Pinpoint the cell where the given text exists, returning its [x, y] midpoint coordinate. 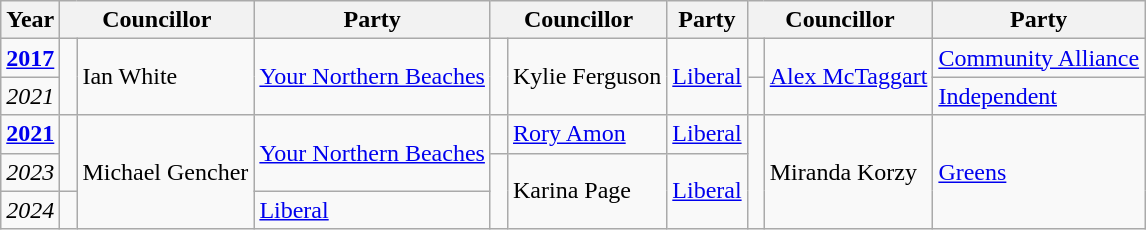
Karina Page [586, 191]
2024 [30, 210]
Michael Gencher [166, 172]
Greens [1039, 172]
Alex McTaggart [848, 77]
Community Alliance [1039, 58]
Kylie Ferguson [586, 77]
2017 [30, 58]
Ian White [166, 77]
Year [30, 20]
Rory Amon [586, 134]
Independent [1039, 96]
Miranda Korzy [848, 172]
2023 [30, 172]
